Return the [x, y] coordinate for the center point of the cell that contains the specified text.  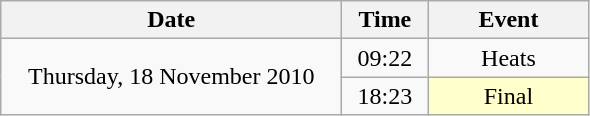
Heats [508, 58]
Date [172, 20]
09:22 [385, 58]
Thursday, 18 November 2010 [172, 77]
18:23 [385, 96]
Time [385, 20]
Event [508, 20]
Final [508, 96]
